Extract the (x, y) coordinate from the center of the cell holding the provided text.  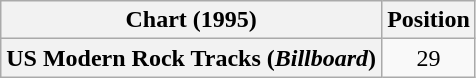
Position (429, 20)
Chart (1995) (192, 20)
US Modern Rock Tracks (Billboard) (192, 58)
29 (429, 58)
